Return the [X, Y] coordinate for the center point of the cell that contains the specified text.  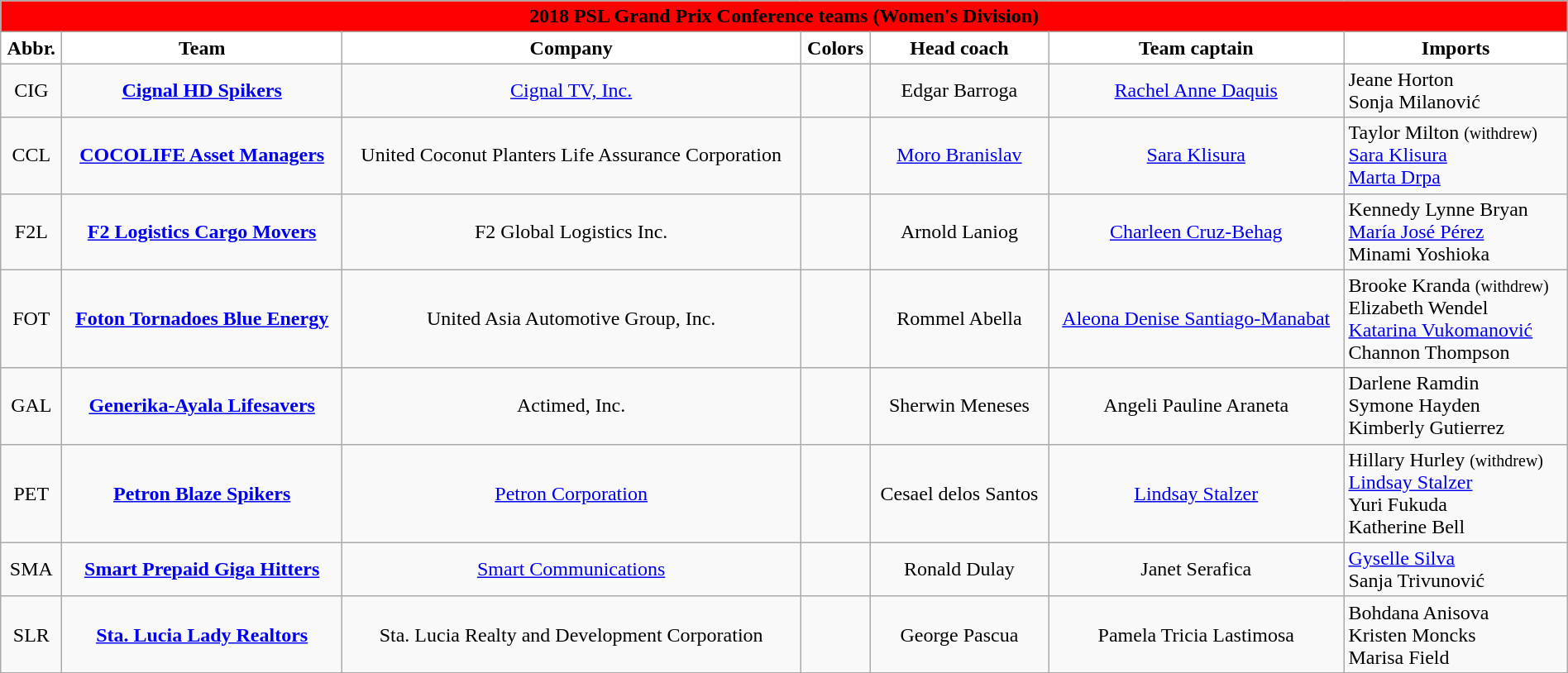
Colors [835, 48]
Company [571, 48]
Team captain [1196, 48]
Jeane Horton Sonja Milanović [1456, 91]
Pamela Tricia Lastimosa [1196, 634]
Arnold Laniog [959, 231]
Edgar Barroga [959, 91]
United Coconut Planters Life Assurance Corporation [571, 155]
Ronald Dulay [959, 569]
SLR [31, 634]
CIG [31, 91]
Sara Klisura [1196, 155]
Smart Prepaid Giga Hitters [202, 569]
Aleona Denise Santiago-Manabat [1196, 319]
Generika-Ayala Lifesavers [202, 406]
SMA [31, 569]
George Pascua [959, 634]
Hillary Hurley (withdrew) Lindsay Stalzer Yuri Fukuda Katherine Bell [1456, 493]
Janet Serafica [1196, 569]
Brooke Kranda (withdrew) Elizabeth Wendel Katarina Vukomanović Channon Thompson [1456, 319]
Cesael delos Santos [959, 493]
COCOLIFE Asset Managers [202, 155]
Sta. Lucia Lady Realtors [202, 634]
2018 PSL Grand Prix Conference teams (Women's Division) [784, 17]
Rommel Abella [959, 319]
F2 Logistics Cargo Movers [202, 231]
Rachel Anne Daquis [1196, 91]
Bohdana Anisova Kristen Moncks Marisa Field [1456, 634]
Gyselle Silva Sanja Trivunović [1456, 569]
Darlene Ramdin Symone Hayden Kimberly Gutierrez [1456, 406]
F2L [31, 231]
Team [202, 48]
Abbr. [31, 48]
Taylor Milton (withdrew) Sara Klisura Marta Drpa [1456, 155]
Moro Branislav [959, 155]
Foton Tornadoes Blue Energy [202, 319]
GAL [31, 406]
Sherwin Meneses [959, 406]
Sta. Lucia Realty and Development Corporation [571, 634]
Cignal TV, Inc. [571, 91]
United Asia Automotive Group, Inc. [571, 319]
Smart Communications [571, 569]
Petron Blaze Spikers [202, 493]
Head coach [959, 48]
PET [31, 493]
Imports [1456, 48]
Charleen Cruz-Behag [1196, 231]
Lindsay Stalzer [1196, 493]
Kennedy Lynne Bryan María José Pérez Minami Yoshioka [1456, 231]
Petron Corporation [571, 493]
Cignal HD Spikers [202, 91]
Angeli Pauline Araneta [1196, 406]
Actimed, Inc. [571, 406]
FOT [31, 319]
F2 Global Logistics Inc. [571, 231]
CCL [31, 155]
